For the text-containing cell, return its midpoint in (x, y) coordinate format. 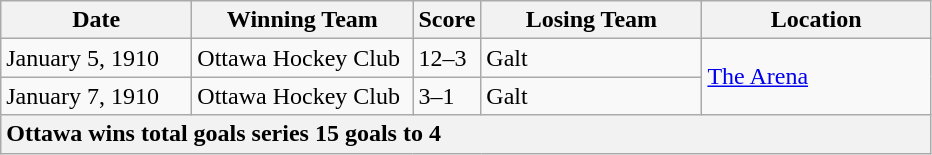
Score (447, 20)
3–1 (447, 96)
Date (96, 20)
January 5, 1910 (96, 58)
Winning Team (302, 20)
12–3 (447, 58)
Location (816, 20)
January 7, 1910 (96, 96)
Ottawa wins total goals series 15 goals to 4 (466, 134)
The Arena (816, 77)
Losing Team (592, 20)
